Return [X, Y] of the center of cell containing provided text 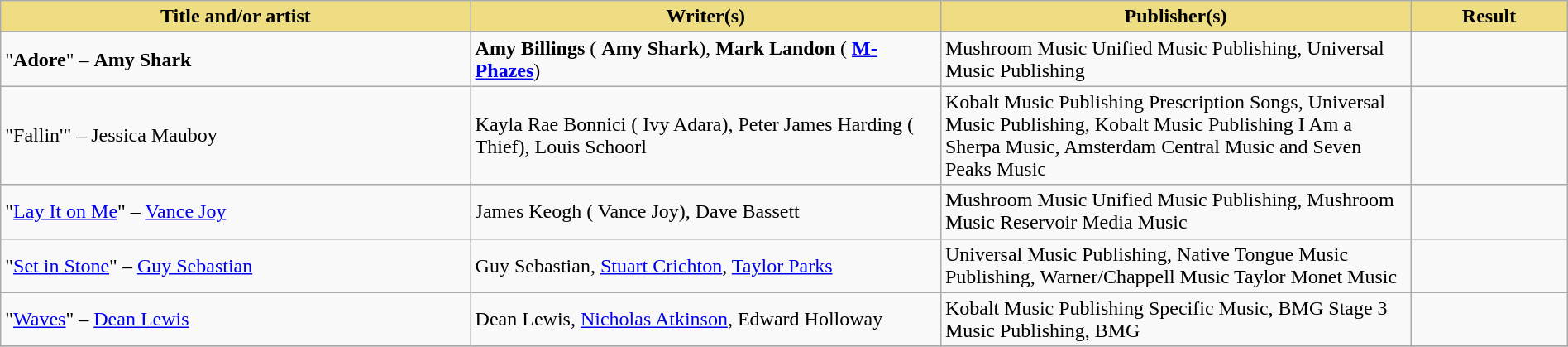
Dean Lewis, Nicholas Atkinson, Edward Holloway [705, 320]
Mushroom Music Unified Music Publishing, Mushroom Music Reservoir Media Music [1175, 212]
Guy Sebastian, Stuart Crichton, Taylor Parks [705, 265]
Kobalt Music Publishing Specific Music, BMG Stage 3 Music Publishing, BMG [1175, 320]
Title and/or artist [236, 17]
Amy Billings ( Amy Shark), Mark Landon ( M-Phazes) [705, 60]
Result [1489, 17]
"Lay It on Me" – Vance Joy [236, 212]
Universal Music Publishing, Native Tongue Music Publishing, Warner/Chappell Music Taylor Monet Music [1175, 265]
"Waves" – Dean Lewis [236, 320]
James Keogh ( Vance Joy), Dave Bassett [705, 212]
Publisher(s) [1175, 17]
"Set in Stone" – Guy Sebastian [236, 265]
"Fallin'" – Jessica Mauboy [236, 136]
Writer(s) [705, 17]
Kayla Rae Bonnici ( Ivy Adara), Peter James Harding ( Thief), Louis Schoorl [705, 136]
Mushroom Music Unified Music Publishing, Universal Music Publishing [1175, 60]
"Adore" – Amy Shark [236, 60]
